Pinpoint the cell where the given text exists, returning its (x, y) midpoint coordinate. 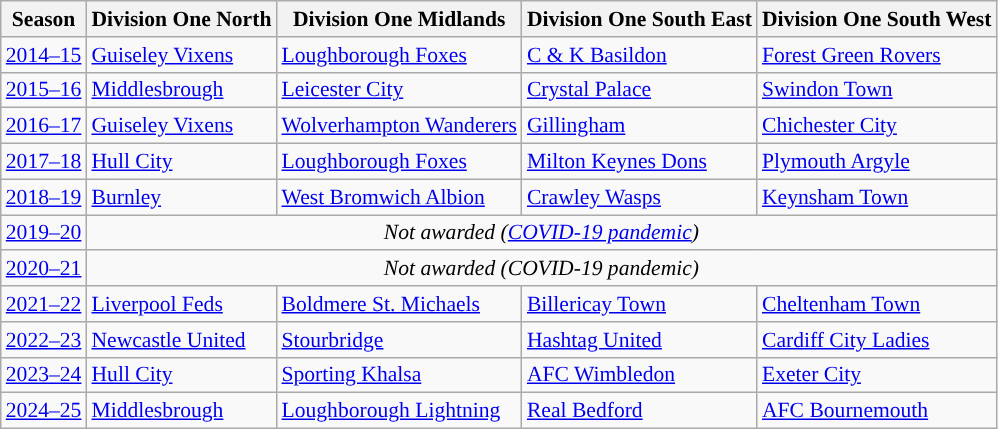
2017–18 (44, 162)
Crystal Palace (640, 90)
2020–21 (44, 269)
Leicester City (398, 90)
Division One North (181, 19)
Keynsham Town (876, 197)
Milton Keynes Dons (640, 162)
AFC Wimbledon (640, 375)
2019–20 (44, 233)
C & K Basildon (640, 55)
Gillingham (640, 126)
Division One South West (876, 19)
Loughborough Lightning (398, 411)
Season (44, 19)
Exeter City (876, 375)
Real Bedford (640, 411)
Cardiff City Ladies (876, 340)
2018–19 (44, 197)
Swindon Town (876, 90)
Hashtag United (640, 340)
Boldmere St. Michaels (398, 304)
Division One South East (640, 19)
Cheltenham Town (876, 304)
West Bromwich Albion (398, 197)
2021–22 (44, 304)
Wolverhampton Wanderers (398, 126)
Chichester City (876, 126)
2022–23 (44, 340)
Forest Green Rovers (876, 55)
Burnley (181, 197)
Sporting Khalsa (398, 375)
2015–16 (44, 90)
Liverpool Feds (181, 304)
2023–24 (44, 375)
Stourbridge (398, 340)
Plymouth Argyle (876, 162)
Division One Midlands (398, 19)
Crawley Wasps (640, 197)
2016–17 (44, 126)
AFC Bournemouth (876, 411)
2014–15 (44, 55)
Newcastle United (181, 340)
2024–25 (44, 411)
Billericay Town (640, 304)
